Find where the given text appears and provide that cell's center as (X, Y) coordinate. 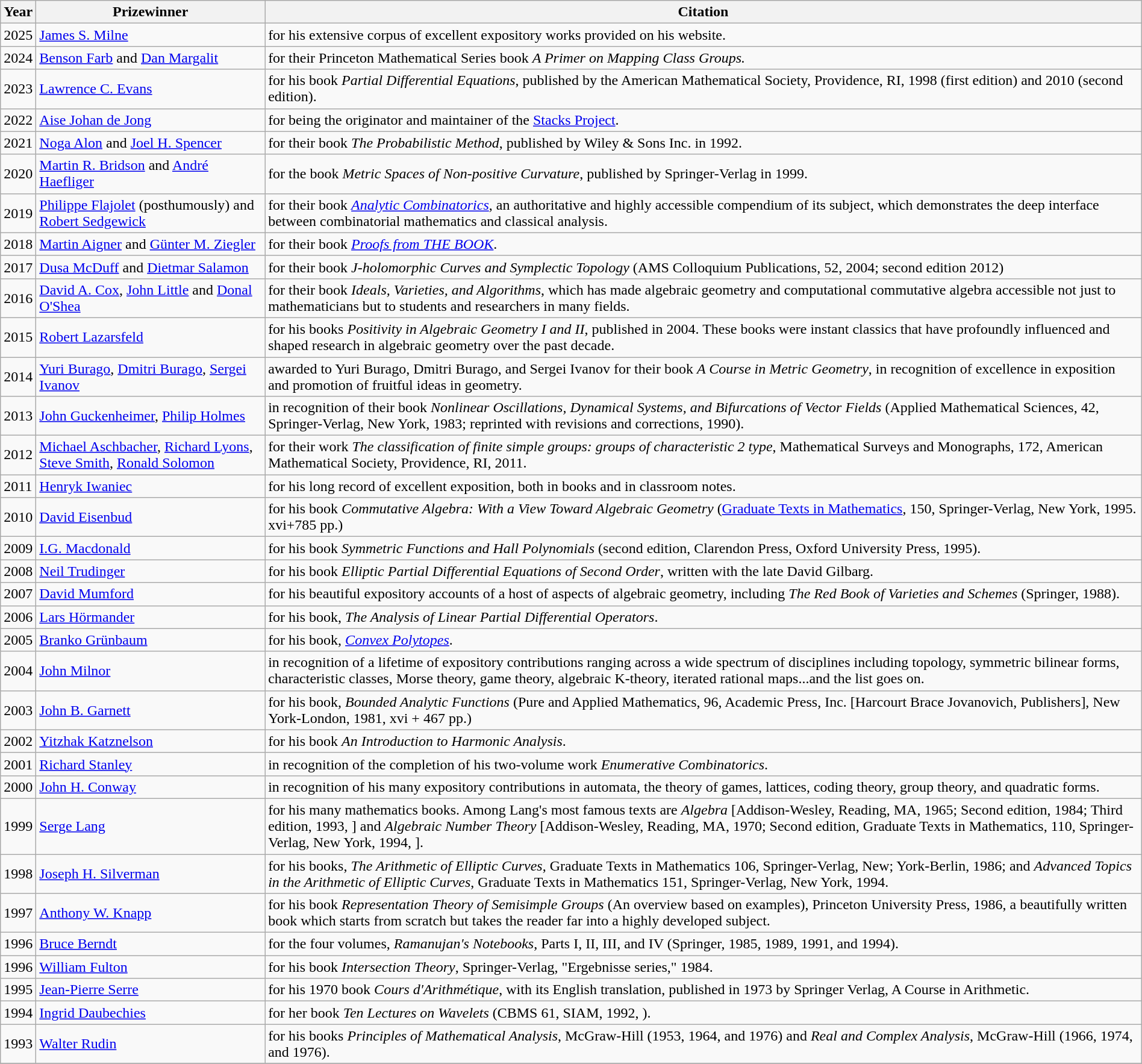
2011 (18, 486)
David Mumford (151, 594)
2005 (18, 640)
Benson Farb and Dan Margalit (151, 58)
Richard Stanley (151, 764)
2013 (18, 416)
2009 (18, 548)
John H. Conway (151, 787)
David A. Cox, John Little and Donal O'Shea (151, 298)
for their book The Probabilistic Method, published by Wiley & Sons Inc. in 1992. (704, 143)
in recognition of the completion of his two-volume work Enumerative Combinatorics. (704, 764)
2016 (18, 298)
Jean-Pierre Serre (151, 990)
Ingrid Daubechies (151, 1013)
2010 (18, 517)
1995 (18, 990)
Citation (704, 12)
Prizewinner (151, 12)
Lars Hörmander (151, 617)
for his 1970 book Cours d'Arithmétique, with its English translation, published in 1973 by Springer Verlag, A Course in Arithmetic. (704, 990)
Martin R. Bridson and André Haefliger (151, 174)
for their Princeton Mathematical Series book A Primer on Mapping Class Groups. (704, 58)
for his book An Introduction to Harmonic Analysis. (704, 741)
2003 (18, 710)
2017 (18, 267)
Dusa McDuff and Dietmar Salamon (151, 267)
for the four volumes, Ramanujan's Notebooks, Parts I, II, III, and IV (Springer, 1985, 1989, 1991, and 1994). (704, 944)
2014 (18, 376)
for his book, Convex Polytopes. (704, 640)
for his beautiful expository accounts of a host of aspects of algebraic geometry, including The Red Book of Varieties and Schemes (Springer, 1988). (704, 594)
for his book, The Analysis of Linear Partial Differential Operators. (704, 617)
for her book Ten Lectures on Wavelets (CBMS 61, SIAM, 1992, ). (704, 1013)
2022 (18, 120)
for his long record of excellent exposition, both in books and in classroom notes. (704, 486)
Lawrence C. Evans (151, 89)
2006 (18, 617)
2004 (18, 671)
for his book Elliptic Partial Differential Equations of Second Order, written with the late David Gilbarg. (704, 571)
Robert Lazarsfeld (151, 337)
Anthony W. Knapp (151, 913)
2025 (18, 35)
2019 (18, 213)
1999 (18, 826)
for the book Metric Spaces of Non-positive Curvature, published by Springer-Verlag in 1999. (704, 174)
Noga Alon and Joel H. Spencer (151, 143)
for his extensive corpus of excellent expository works provided on his website. (704, 35)
Neil Trudinger (151, 571)
William Fulton (151, 967)
I.G. Macdonald (151, 548)
2007 (18, 594)
1998 (18, 874)
John B. Garnett (151, 710)
for his book Symmetric Functions and Hall Polynomials (second edition, Clarendon Press, Oxford University Press, 1995). (704, 548)
for being the originator and maintainer of the Stacks Project. (704, 120)
1997 (18, 913)
Henryk Iwaniec (151, 486)
1994 (18, 1013)
2002 (18, 741)
2012 (18, 455)
John Guckenheimer, Philip Holmes (151, 416)
James S. Milne (151, 35)
Michael Aschbacher, Richard Lyons, Steve Smith, Ronald Solomon (151, 455)
2024 (18, 58)
Bruce Berndt (151, 944)
for their book Proofs from THE BOOK. (704, 244)
Martin Aigner and Günter M. Ziegler (151, 244)
John Milnor (151, 671)
David Eisenbud (151, 517)
Walter Rudin (151, 1044)
Year (18, 12)
1993 (18, 1044)
Joseph H. Silverman (151, 874)
2018 (18, 244)
2015 (18, 337)
Philippe Flajolet (posthumously) and Robert Sedgewick (151, 213)
2020 (18, 174)
2023 (18, 89)
for their book J-holomorphic Curves and Symplectic Topology (AMS Colloquium Publications, 52, 2004; second edition 2012) (704, 267)
2000 (18, 787)
2021 (18, 143)
Yitzhak Katznelson (151, 741)
Serge Lang (151, 826)
Branko Grünbaum (151, 640)
2001 (18, 764)
in recognition of his many expository contributions in automata, the theory of games, lattices, coding theory, group theory, and quadratic forms. (704, 787)
Yuri Burago, Dmitri Burago, Sergei Ivanov (151, 376)
for his book Intersection Theory, Springer-Verlag, "Ergebnisse series," 1984. (704, 967)
2008 (18, 571)
Aise Johan de Jong (151, 120)
